Pinpoint the cell where the given text exists, returning its [X, Y] midpoint coordinate. 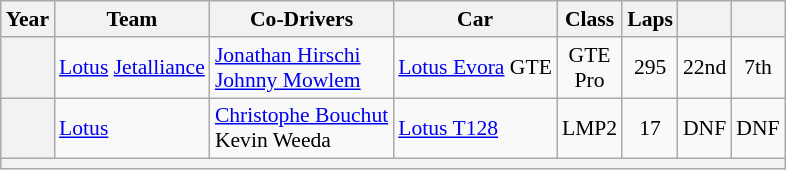
Co-Drivers [302, 19]
295 [650, 68]
Class [590, 19]
22nd [704, 68]
Car [475, 19]
Laps [650, 19]
LMP2 [590, 128]
17 [650, 128]
Lotus T128 [475, 128]
Year [28, 19]
7th [758, 68]
Lotus [132, 128]
GTEPro [590, 68]
Lotus Evora GTE [475, 68]
Christophe Bouchut Kevin Weeda [302, 128]
Team [132, 19]
Lotus Jetalliance [132, 68]
Jonathan Hirschi Johnny Mowlem [302, 68]
